Identify which cell holds the provided text, then report its (X, Y) central coordinate. 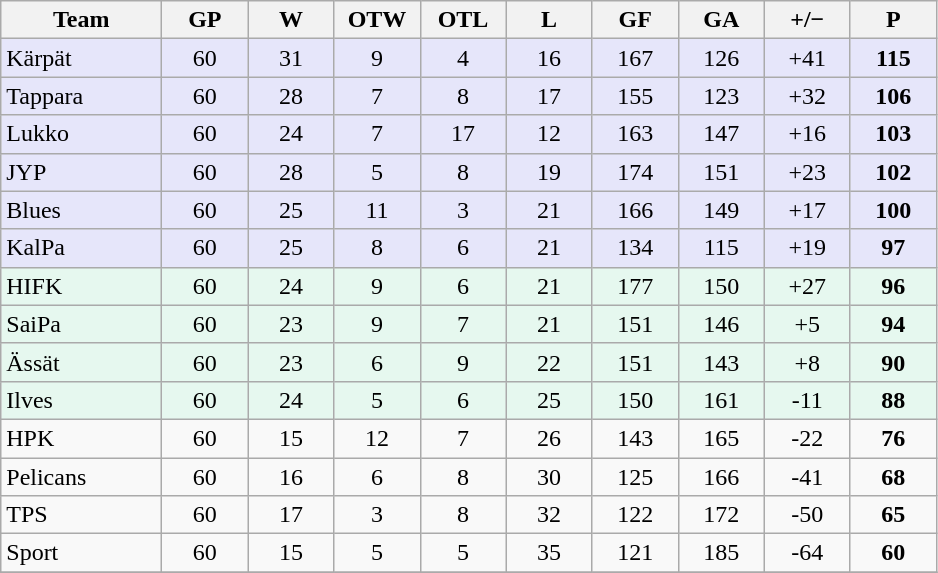
161 (721, 400)
Ilves (82, 400)
103 (893, 134)
+/− (807, 20)
SaiPa (82, 324)
W (291, 20)
167 (635, 58)
90 (893, 362)
Ässät (82, 362)
22 (549, 362)
147 (721, 134)
+17 (807, 210)
4 (463, 58)
122 (635, 515)
-64 (807, 553)
-22 (807, 438)
121 (635, 553)
126 (721, 58)
106 (893, 96)
102 (893, 172)
GA (721, 20)
GF (635, 20)
76 (893, 438)
149 (721, 210)
+32 (807, 96)
165 (721, 438)
KalPa (82, 248)
125 (635, 477)
Tappara (82, 96)
32 (549, 515)
+16 (807, 134)
155 (635, 96)
+41 (807, 58)
-41 (807, 477)
35 (549, 553)
+5 (807, 324)
134 (635, 248)
Pelicans (82, 477)
P (893, 20)
GP (205, 20)
172 (721, 515)
+8 (807, 362)
+23 (807, 172)
+27 (807, 286)
88 (893, 400)
26 (549, 438)
L (549, 20)
163 (635, 134)
OTL (463, 20)
JYP (82, 172)
-11 (807, 400)
97 (893, 248)
Kärpät (82, 58)
HPK (82, 438)
Team (82, 20)
30 (549, 477)
31 (291, 58)
TPS (82, 515)
11 (377, 210)
Blues (82, 210)
146 (721, 324)
OTW (377, 20)
177 (635, 286)
65 (893, 515)
Lukko (82, 134)
-50 (807, 515)
174 (635, 172)
123 (721, 96)
100 (893, 210)
Sport (82, 553)
HIFK (82, 286)
96 (893, 286)
+19 (807, 248)
19 (549, 172)
185 (721, 553)
68 (893, 477)
94 (893, 324)
